For the text-containing cell, return its midpoint in [X, Y] coordinate format. 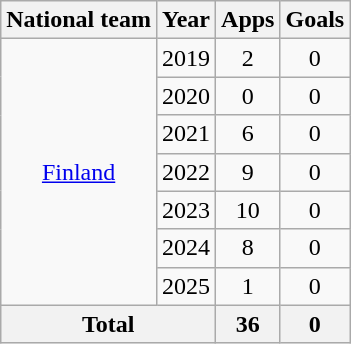
6 [248, 134]
8 [248, 248]
2020 [186, 96]
National team [79, 20]
2 [248, 58]
Goals [315, 20]
Total [108, 324]
2021 [186, 134]
Apps [248, 20]
2024 [186, 248]
2019 [186, 58]
Year [186, 20]
9 [248, 172]
2023 [186, 210]
Finland [79, 172]
2025 [186, 286]
2022 [186, 172]
36 [248, 324]
1 [248, 286]
10 [248, 210]
